Scan for the cell matching the given text and deliver its [X, Y] coordinate at center. 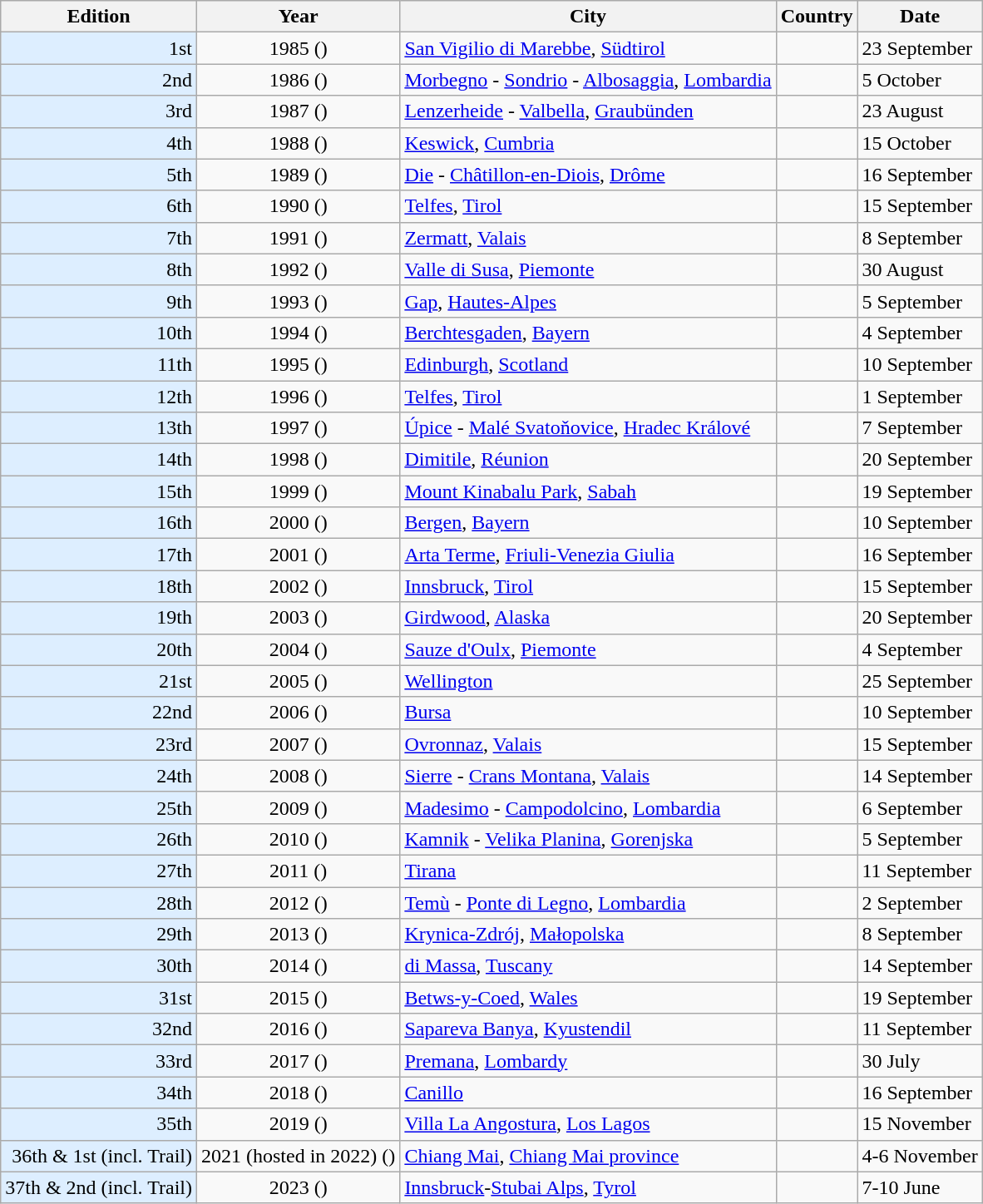
Canillo [588, 1093]
7th [99, 238]
33rd [99, 1061]
Temù - Ponte di Legno, Lombardia [588, 902]
25 September [920, 681]
2013 () [298, 935]
Valle di Susa, Piemonte [588, 269]
2015 () [298, 998]
1986 () [298, 80]
15th [99, 491]
22nd [99, 713]
Madesimo - Campodolcino, Lombardia [588, 807]
4th [99, 143]
11th [99, 364]
Premana, Lombardy [588, 1061]
1988 () [298, 143]
Mount Kinabalu Park, Sabah [588, 491]
City [588, 17]
2000 () [298, 523]
2003 () [298, 618]
Villa La Angostura, Los Lagos [588, 1124]
23rd [99, 744]
1993 () [298, 301]
10th [99, 333]
1992 () [298, 269]
35th [99, 1124]
31st [99, 998]
Sauze d'Oulx, Piemonte [588, 649]
2002 () [298, 586]
3rd [99, 111]
San Vigilio di Marebbe, Südtirol [588, 48]
27th [99, 871]
Arta Terme, Friuli-Venezia Giulia [588, 555]
1990 () [298, 206]
Krynica-Zdrój, Małopolska [588, 935]
2021 (hosted in 2022) () [298, 1156]
2023 () [298, 1187]
Chiang Mai, Chiang Mai province [588, 1156]
15 November [920, 1124]
Date [920, 17]
2006 () [298, 713]
Lenzerheide - Valbella, Graubünden [588, 111]
2001 () [298, 555]
2012 () [298, 902]
Country [817, 17]
2016 () [298, 1029]
Ovronnaz, Valais [588, 744]
1998 () [298, 460]
32nd [99, 1029]
Keswick, Cumbria [588, 143]
13th [99, 428]
30 August [920, 269]
Gap, Hautes-Alpes [588, 301]
23 September [920, 48]
7 September [920, 428]
25th [99, 807]
Edinburgh, Scotland [588, 364]
8th [99, 269]
2004 () [298, 649]
2nd [99, 80]
1985 () [298, 48]
1st [99, 48]
19th [99, 618]
2011 () [298, 871]
di Massa, Tuscany [588, 966]
2019 () [298, 1124]
23 August [920, 111]
1991 () [298, 238]
Tirana [588, 871]
6 September [920, 807]
2017 () [298, 1061]
Wellington [588, 681]
9th [99, 301]
26th [99, 839]
Year [298, 17]
2018 () [298, 1093]
Úpice - Malé Svatoňovice, Hradec Králové [588, 428]
1 September [920, 397]
6th [99, 206]
Dimitile, Réunion [588, 460]
29th [99, 935]
Berchtesgaden, Bayern [588, 333]
Sapareva Banya, Kyustendil [588, 1029]
2007 () [298, 744]
2005 () [298, 681]
17th [99, 555]
2 September [920, 902]
24th [99, 776]
Sierre - Crans Montana, Valais [588, 776]
5th [99, 175]
Bursa [588, 713]
5 October [920, 80]
7-10 June [920, 1187]
1996 () [298, 397]
2010 () [298, 839]
28th [99, 902]
Die - Châtillon-en-Diois, Drôme [588, 175]
16th [99, 523]
Kamnik - Velika Planina, Gorenjska [588, 839]
21st [99, 681]
20th [99, 649]
1987 () [298, 111]
2009 () [298, 807]
37th & 2nd (incl. Trail) [99, 1187]
34th [99, 1093]
36th & 1st (incl. Trail) [99, 1156]
1994 () [298, 333]
1997 () [298, 428]
Edition [99, 17]
18th [99, 586]
Zermatt, Valais [588, 238]
Morbegno - Sondrio - Albosaggia, Lombardia [588, 80]
Betws-y-Coed, Wales [588, 998]
30 July [920, 1061]
Bergen, Bayern [588, 523]
Innsbruck-Stubai Alps, Tyrol [588, 1187]
12th [99, 397]
15 October [920, 143]
1999 () [298, 491]
Girdwood, Alaska [588, 618]
1989 () [298, 175]
30th [99, 966]
Innsbruck, Tirol [588, 586]
1995 () [298, 364]
4-6 November [920, 1156]
2008 () [298, 776]
14th [99, 460]
2014 () [298, 966]
